Identify which cell holds the provided text, then report its [X, Y] central coordinate. 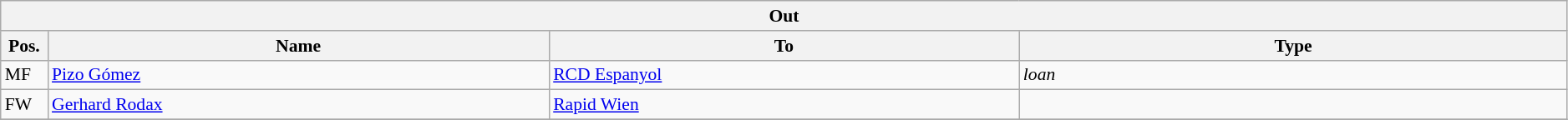
Pizo Gómez [298, 75]
FW [24, 105]
loan [1293, 75]
Gerhard Rodax [298, 105]
Type [1293, 46]
MF [24, 75]
Rapid Wien [784, 105]
Out [784, 16]
To [784, 46]
Pos. [24, 46]
RCD Espanyol [784, 75]
Name [298, 46]
